Extract the [x, y] coordinate from the center of the cell holding the provided text.  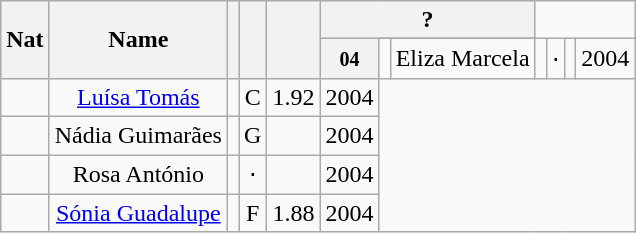
Sónia Guadalupe [138, 213]
Name [138, 40]
04 [350, 59]
Eliza Marcela [462, 59]
1.88 [294, 213]
F [253, 213]
Rosa António [138, 174]
Nádia Guimarães [138, 135]
Nat [25, 40]
C [253, 97]
Luísa Tomás [138, 97]
1.92 [294, 97]
G [253, 135]
? [428, 20]
